For the text-containing cell, return its midpoint in (X, Y) coordinate format. 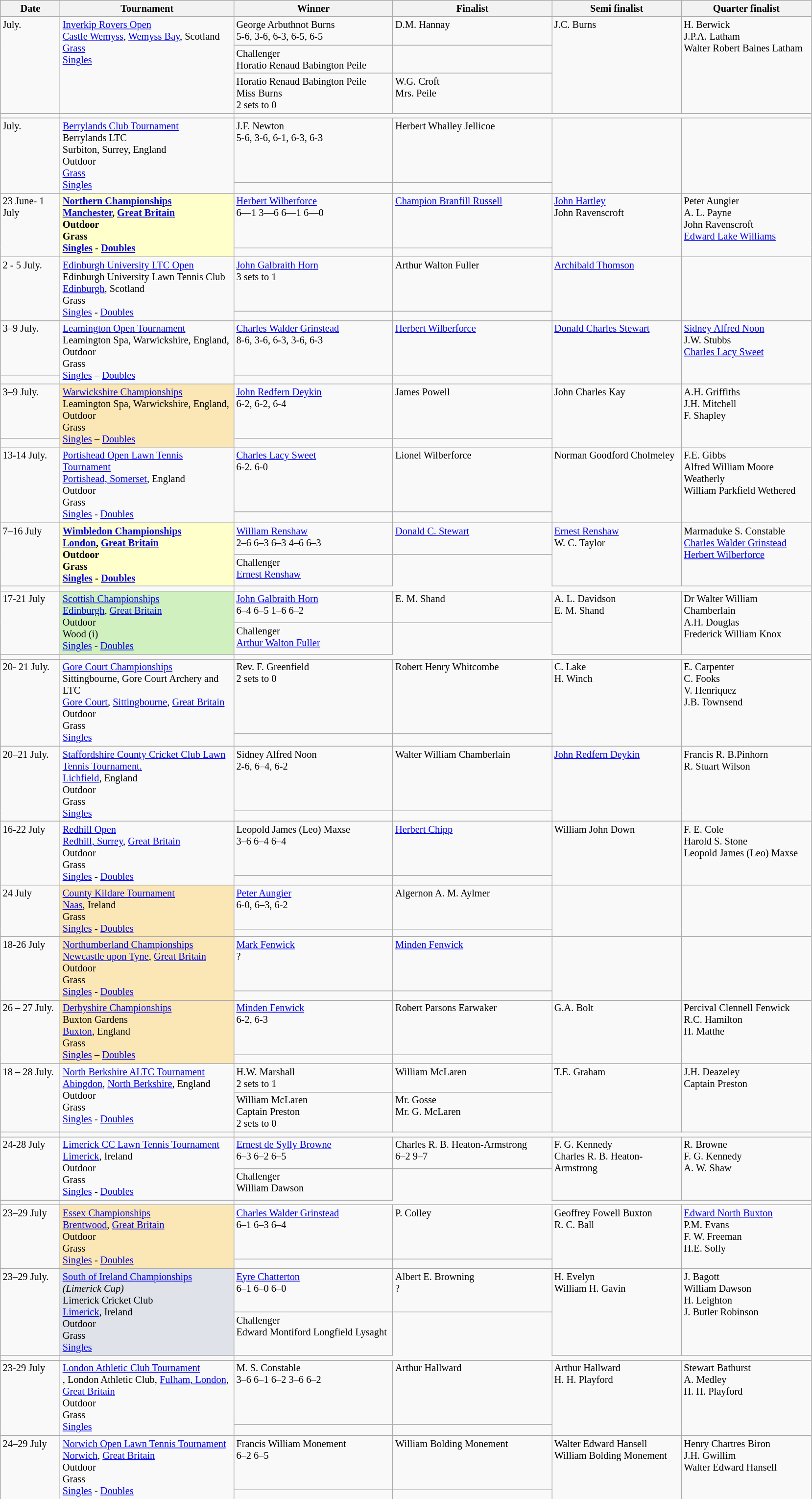
Winner (313, 8)
Minden Fenwick6-2, 6-3 (313, 1027)
Eyre Chatterton6–1 6–0 6–0 (313, 1290)
Derbyshire ChampionshipsBuxton GardensBuxton, EnglandGrassSingles – Doubles (147, 1032)
Walter William Chamberlain (472, 778)
Northumberland Championships Newcastle upon Tyne, Great BritainOutdoorGrassSingles - Doubles (147, 968)
Inverkip Rovers OpenCastle Wemyss, Wemyss Bay, Scotland Grass Singles (147, 65)
G.A. Bolt (617, 1032)
Limerick CC Lawn Tennis TournamentLimerick, IrelandOutdoorGrassSingles - Doubles (147, 1168)
D.M. Hannay (472, 31)
18 – 28 July. (30, 1097)
William McLaren (472, 1078)
John Redfern Deykin 6-2, 6-2, 6-4 (313, 411)
Leopold James (Leo) Maxse3–6 6–4 6–4 (313, 848)
13-14 July. (30, 485)
Lionel Wilberforce (472, 480)
F. E. Cole Harold S. Stone Leopold James (Leo) Maxse (746, 853)
James Powell (472, 411)
J.C. Burns (617, 65)
Semi finalist (617, 8)
Horatio Renaud Babington Peile Miss Burns2 sets to 0 (313, 93)
John Charles Kay (617, 415)
Edward North Buxton P.M. Evans F. W. Freeman H.E. Solly (746, 1236)
A.H. Griffiths J.H. Mitchell F. Shapley (746, 415)
W.G. Croft Mrs. Peile (472, 93)
Geoffrey Fowell Buxton R. C. Ball (617, 1236)
Walter Edward Hansell William Bolding Monement (617, 1467)
John Hartley John Ravenscroft (617, 225)
Edinburgh University LTC Open Edinburgh University Lawn Tennis ClubEdinburgh, ScotlandGrass Singles - Doubles (147, 289)
Challenger Edward Montiford Longfield Lysaght (313, 1333)
Minden Fenwick (472, 964)
Herbert Wilberforce (472, 348)
Challenger William Dawson (313, 1185)
Challenger Ernest Renshaw (313, 570)
J. Bagott William Dawson H. Leighton J. Butler Robinson (746, 1312)
Archibald Thomson (617, 289)
24–29 July (30, 1467)
23-29 July (30, 1398)
Henry Chartres Biron J.H. Gwillim Walter Edward Hansell (746, 1467)
Staffordshire County Cricket Club Lawn Tennis Tournament.Lichfield, EnglandOutdoorGrass Singles (147, 784)
Sidney Alfred Noon J.W. Stubbs Charles Lacy Sweet (746, 352)
F.E. Gibbs Alfred William Moore Weatherly William Parkfield Wethered (746, 485)
Herbert Whalley Jellicoe (472, 150)
Warwickshire ChampionshipsLeamington Spa, Warwickshire, England, OutdoorGrass Singles – Doubles (147, 415)
Portishead Open Lawn Tennis TournamentPortishead, Somerset, EnglandOutdoorGrassSingles - Doubles (147, 485)
Robert Henry Whitcombe (472, 696)
Norman Goodford Cholmeley (617, 485)
20- 21 July. (30, 702)
Herbert Chipp (472, 848)
John Galbraith Horn3 sets to 1 (313, 284)
Percival Clennell Fenwick R.C. Hamilton H. Matthe (746, 1032)
Herbert Wilberforce6—1 3—6 6—1 6—0 (313, 220)
E. Carpenter C. Fooks V. Henriquez J.B. Townsend (746, 702)
R. Browne F. G. Kennedy A. W. Shaw (746, 1168)
Rev. F. Greenfield2 sets to 0 (313, 696)
Arthur Hallward H. H. Playford (617, 1398)
M. S. Constable3–6 6–1 6–2 3–6 6–2 (313, 1392)
Donald Charles Stewart (617, 352)
Mark Fenwick? (313, 964)
26 – 27 July. (30, 1032)
24 July (30, 911)
Tournament (147, 8)
Dr Walter William Chamberlain A.H. Douglas Frederick William Knox (746, 623)
William McLaren Captain Preston2 sets to 0 (313, 1112)
23 June- 1 July (30, 225)
North Berkshire ALTC Tournament Abingdon, North Berkshire, EnglandOutdoor GrassSingles - Doubles (147, 1097)
Peter Aungier6-0, 6–3, 6-2 (313, 907)
Leamington Open TournamentLeamington Spa, Warwickshire, England, OutdoorGrass Singles – Doubles (147, 352)
Finalist (472, 8)
F. G. Kennedy Charles R. B. Heaton-Armstrong (617, 1168)
Date (30, 8)
Redhill OpenRedhill, Surrey, Great BritainOutdoorGrassSingles - Doubles (147, 853)
Francis R. B.Pinhorn R. Stuart Wilson (746, 784)
Gore Court Championships Sittingbourne, Gore Court Archery and LTCGore Court, Sittingbourne, Great BritainOutdoorGrassSingles (147, 702)
Ernest de Sylly Browne 6–3 6–2 6–5 (313, 1152)
County Kildare Tournament Naas, IrelandGrassSingles - Doubles (147, 911)
William Bolding Monement (472, 1463)
16-22 July (30, 853)
H. Berwick J.P.A. Latham Walter Robert Baines Latham (746, 65)
Berrylands Club Tournament Berrylands LTCSurbiton, Surrey, EnglandOutdoorGrassSingles (147, 156)
17-21 July (30, 623)
Albert E. Browning? (472, 1290)
Quarter finalist (746, 8)
William Renshaw2–6 6–3 6–3 4–6 6–3 (313, 539)
Algernon A. M. Aylmer (472, 907)
H. Evelyn William H. Gavin (617, 1312)
Charles Lacy Sweet 6-2. 6-0 (313, 480)
Arthur Walton Fuller (472, 284)
George Arbuthnot Burns 5-6, 3-6, 6-3, 6-5, 6-5 (313, 31)
20–21 July. (30, 784)
18-26 July (30, 968)
J.F. Newton 5-6, 3-6, 6-1, 6-3, 6-3 (313, 150)
Sidney Alfred Noon2-6, 6–4, 6-2 (313, 778)
Champion Branfill Russell (472, 220)
South of Ireland Championships(Limerick Cup)Limerick Cricket ClubLimerick, IrelandOutdoorGrassSingles (147, 1312)
Challenger Arthur Walton Fuller (313, 639)
Marmaduke S. Constable Charles Walder Grinstead Herbert Wilberforce (746, 555)
William John Down (617, 853)
23–29 July (30, 1236)
Wimbledon Championships London, Great BritainOutdoorGrassSingles - Doubles (147, 555)
2 - 5 July. (30, 289)
T.E. Graham (617, 1097)
Francis William Monement6–2 6–5 (313, 1463)
Northern ChampionshipsManchester, Great BritainOutdoorGrassSingles - Doubles (147, 225)
23–29 July. (30, 1312)
P. Colley (472, 1232)
Arthur Hallward (472, 1392)
J.H. Deazeley Captain Preston (746, 1097)
C. Lake H. Winch (617, 702)
A. L. Davidson E. M. Shand (617, 623)
Challenger Horatio Renaud Babington Peile (313, 59)
Charles Walder Grinstead6–1 6–3 6–4 (313, 1232)
Ernest Renshaw W. C. Taylor (617, 555)
Robert Parsons Earwaker (472, 1027)
John Galbraith Horn6–4 6–5 1–6 6–2 (313, 606)
John Redfern Deykin (617, 784)
E. M. Shand (472, 606)
Stewart Bathurst A. Medley H. H. Playford (746, 1398)
London Athletic Club Tournament , London Athletic Club, Fulham, London, Great BritainOutdoorGrassSingles (147, 1398)
Donald C. Stewart (472, 539)
Peter Aungier A. L. Payne John Ravenscroft Edward Lake Williams (746, 225)
Charles R. B. Heaton-Armstrong6–2 9–7 (472, 1152)
Norwich Open Lawn Tennis TournamentNorwich, Great BritainOutdoorGrassSingles - Doubles (147, 1467)
7–16 July (30, 555)
Charles Walder Grinstead 8-6, 3-6, 6-3, 3-6, 6-3 (313, 348)
24-28 July (30, 1168)
Mr. Gosse Mr. G. McLaren (472, 1112)
Scottish ChampionshipsEdinburgh, Great BritainOutdoorWood (i)Singles - Doubles (147, 623)
Essex ChampionshipsBrentwood, Great BritainOutdoor GrassSingles - Doubles (147, 1236)
H.W. Marshall 2 sets to 1 (313, 1078)
